Locate the cell with the specified text and output its (X, Y) center coordinate. 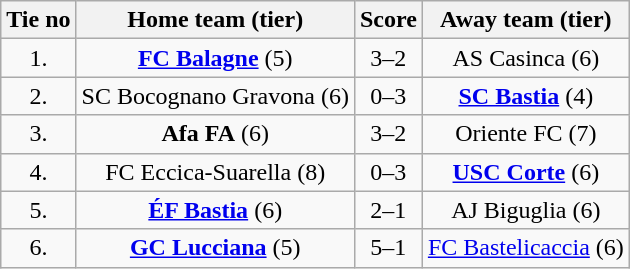
Home team (tier) (215, 20)
Oriente FC (7) (526, 134)
AJ Biguglia (6) (526, 210)
2–1 (388, 210)
Score (388, 20)
2. (38, 96)
6. (38, 248)
FC Bastelicaccia (6) (526, 248)
SC Bocognano Gravona (6) (215, 96)
GC Lucciana (5) (215, 248)
4. (38, 172)
Away team (tier) (526, 20)
5–1 (388, 248)
FC Eccica-Suarella (8) (215, 172)
AS Casinca (6) (526, 58)
FC Balagne (5) (215, 58)
Afa FA (6) (215, 134)
ÉF Bastia (6) (215, 210)
SC Bastia (4) (526, 96)
1. (38, 58)
Tie no (38, 20)
5. (38, 210)
3. (38, 134)
USC Corte (6) (526, 172)
